Determine the [X, Y] coordinate at the center of the cell enclosing the given text.  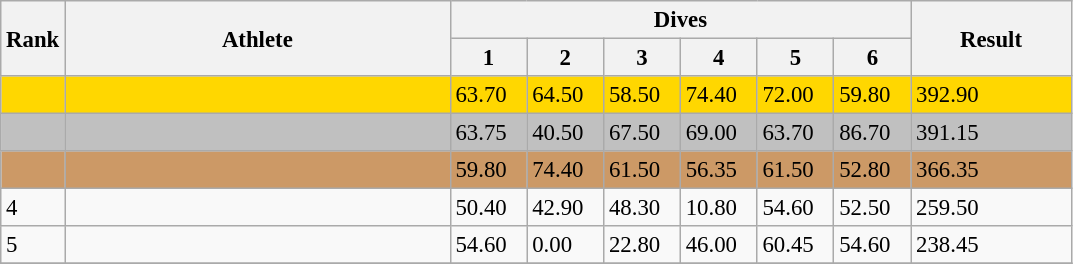
366.35 [992, 170]
259.50 [992, 208]
46.00 [718, 245]
6 [872, 58]
52.50 [872, 208]
48.30 [642, 208]
Result [992, 38]
391.15 [992, 133]
Dives [680, 20]
3 [642, 58]
392.90 [992, 95]
64.50 [566, 95]
42.90 [566, 208]
0.00 [566, 245]
238.45 [992, 245]
1 [488, 58]
Athlete [258, 38]
60.45 [796, 245]
72.00 [796, 95]
2 [566, 58]
40.50 [566, 133]
58.50 [642, 95]
86.70 [872, 133]
50.40 [488, 208]
Rank [33, 38]
52.80 [872, 170]
63.75 [488, 133]
10.80 [718, 208]
69.00 [718, 133]
56.35 [718, 170]
67.50 [642, 133]
22.80 [642, 245]
